From the cell containing the given text, extract its center point as [x, y] coordinate. 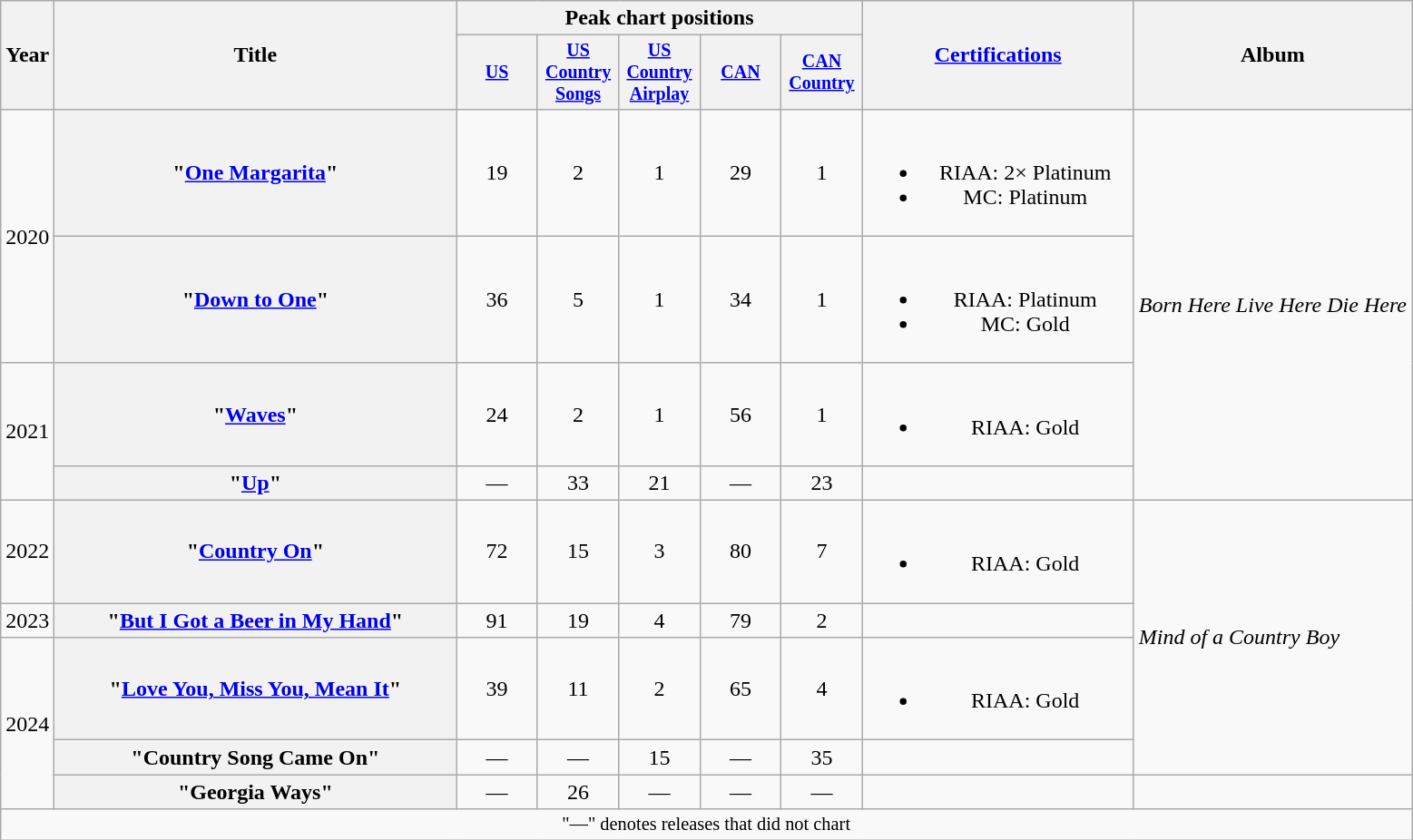
2022 [27, 552]
"Up" [256, 483]
Peak chart positions [659, 18]
Year [27, 55]
US Country Airplay [659, 73]
21 [659, 483]
7 [822, 552]
23 [822, 483]
35 [822, 757]
91 [497, 620]
5 [577, 299]
72 [497, 552]
2020 [27, 236]
80 [741, 552]
11 [577, 689]
2021 [27, 432]
RIAA: 2× PlatinumMC: Platinum [998, 172]
"Down to One" [256, 299]
"Country On" [256, 552]
US [497, 73]
65 [741, 689]
2023 [27, 620]
26 [577, 792]
"Waves" [256, 414]
79 [741, 620]
"One Margarita" [256, 172]
CAN [741, 73]
Album [1272, 55]
2024 [27, 724]
"—" denotes releases that did not chart [706, 825]
"But I Got a Beer in My Hand" [256, 620]
39 [497, 689]
24 [497, 414]
"Country Song Came On" [256, 757]
56 [741, 414]
29 [741, 172]
34 [741, 299]
Certifications [998, 55]
33 [577, 483]
"Georgia Ways" [256, 792]
US Country Songs [577, 73]
36 [497, 299]
Title [256, 55]
3 [659, 552]
Mind of a Country Boy [1272, 638]
Born Here Live Here Die Here [1272, 305]
RIAA: PlatinumMC: Gold [998, 299]
CAN Country [822, 73]
"Love You, Miss You, Mean It" [256, 689]
